For the text-containing cell, return its midpoint in [X, Y] coordinate format. 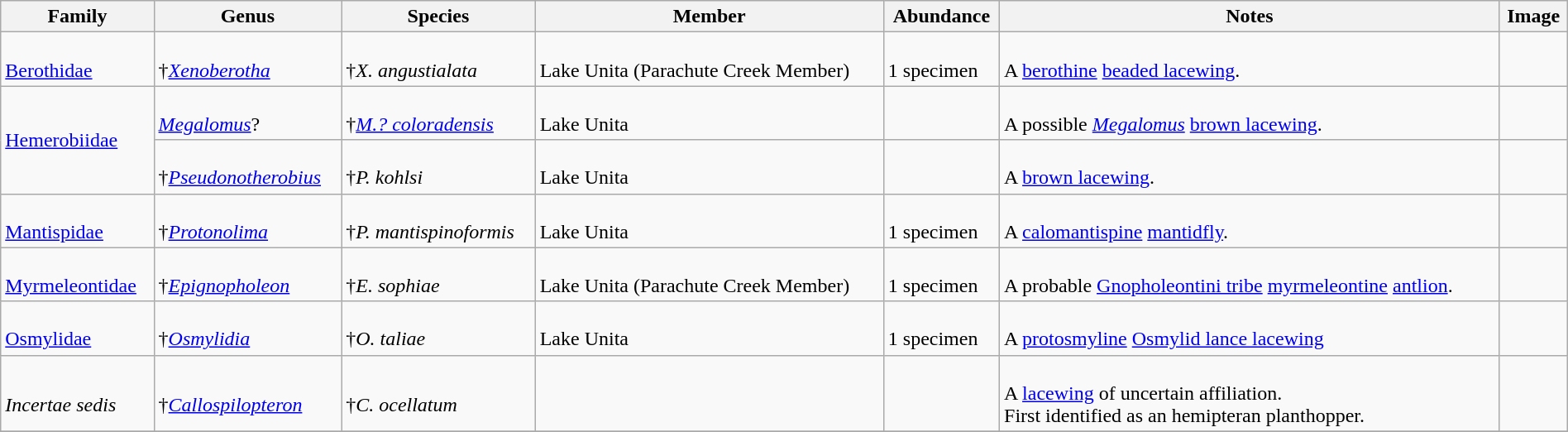
†E. sophiae [438, 275]
Species [438, 17]
†Pseudonotherobius [248, 167]
A berothine beaded lacewing. [1250, 60]
A brown lacewing. [1250, 167]
Megalomus? [248, 113]
Hemerobiidae [78, 140]
Family [78, 17]
A protosmyline Osmylid lance lacewing [1250, 328]
†P. kohlsi [438, 167]
†Xenoberotha [248, 60]
Mantispidae [78, 220]
†O. taliae [438, 328]
Myrmeleontidae [78, 275]
†Osmylidia [248, 328]
Osmylidae [78, 328]
†C. ocellatum [438, 393]
Member [710, 17]
†M.? coloradensis [438, 113]
A lacewing of uncertain affiliation.First identified as an hemipteran planthopper. [1250, 393]
Berothidae [78, 60]
Incertae sedis [78, 393]
Image [1533, 17]
†P. mantispinoformis [438, 220]
Abundance [941, 17]
A probable Gnopholeontini tribe myrmeleontine antlion. [1250, 275]
†Epignopholeon [248, 275]
Notes [1250, 17]
†Callospilopteron [248, 393]
A calomantispine mantidfly. [1250, 220]
†X. angustialata [438, 60]
†Protonolima [248, 220]
A possible Megalomus brown lacewing. [1250, 113]
Genus [248, 17]
